Return [X, Y] of the center of cell containing provided text 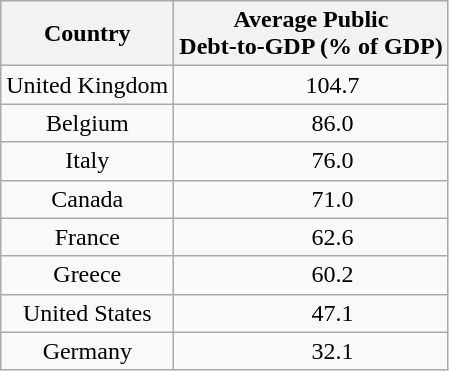
Germany [88, 351]
104.7 [311, 85]
62.6 [311, 237]
86.0 [311, 123]
France [88, 237]
76.0 [311, 161]
32.1 [311, 351]
60.2 [311, 275]
Average PublicDebt-to-GDP (% of GDP) [311, 34]
Country [88, 34]
Italy [88, 161]
Greece [88, 275]
Canada [88, 199]
71.0 [311, 199]
United States [88, 313]
United Kingdom [88, 85]
Belgium [88, 123]
47.1 [311, 313]
